Scan for the cell matching the given text and deliver its (x, y) coordinate at center. 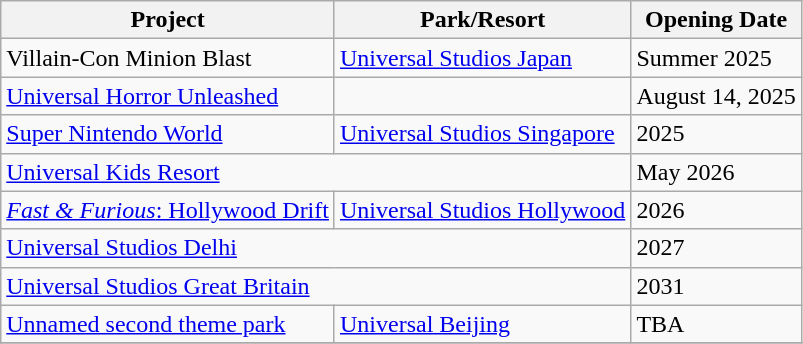
Super Nintendo World (168, 134)
2025 (716, 134)
Universal Studios Hollywood (482, 210)
Fast & Furious: Hollywood Drift (168, 210)
Universal Beijing (482, 324)
Universal Kids Resort (316, 172)
2026 (716, 210)
Universal Studios Great Britain (316, 286)
2027 (716, 248)
Universal Studios Singapore (482, 134)
Opening Date (716, 20)
Universal Studios Japan (482, 58)
TBA (716, 324)
Universal Studios Delhi (316, 248)
Unnamed second theme park (168, 324)
Universal Horror Unleashed (168, 96)
Villain-Con Minion Blast (168, 58)
Project (168, 20)
May 2026 (716, 172)
August 14, 2025 (716, 96)
2031 (716, 286)
Summer 2025 (716, 58)
Park/Resort (482, 20)
